Return (X, Y) of the center of cell containing provided text 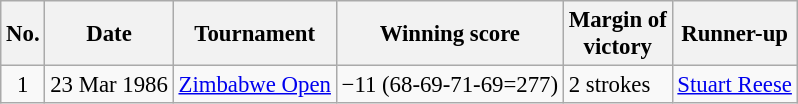
Stuart Reese (734, 85)
−11 (68-69-71-69=277) (450, 85)
Runner-up (734, 34)
2 strokes (618, 85)
Margin ofvictory (618, 34)
Winning score (450, 34)
No. (23, 34)
23 Mar 1986 (109, 85)
Date (109, 34)
Tournament (254, 34)
Zimbabwe Open (254, 85)
1 (23, 85)
